Search for the cell housing the specified text and yield its [x, y] center coordinate. 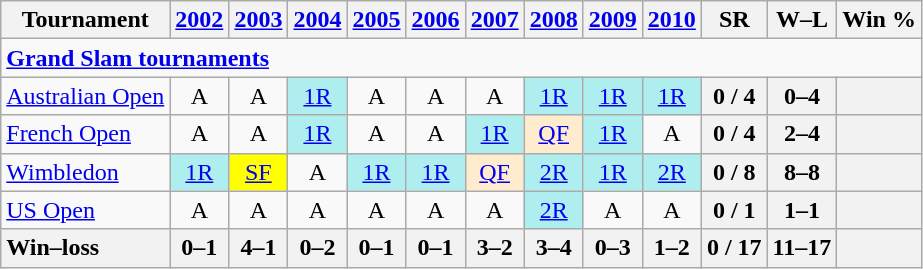
0 / 8 [734, 172]
2005 [376, 20]
3–4 [554, 248]
2003 [258, 20]
11–17 [802, 248]
2002 [200, 20]
2007 [494, 20]
Win % [880, 20]
Tournament [86, 20]
0 / 17 [734, 248]
US Open [86, 210]
4–1 [258, 248]
Win–loss [86, 248]
W–L [802, 20]
0 / 1 [734, 210]
Australian Open [86, 96]
SF [258, 172]
2009 [612, 20]
8–8 [802, 172]
1–1 [802, 210]
French Open [86, 134]
0–3 [612, 248]
Grand Slam tournaments [462, 58]
3–2 [494, 248]
0–4 [802, 96]
2010 [672, 20]
2–4 [802, 134]
SR [734, 20]
1–2 [672, 248]
Wimbledon [86, 172]
2004 [318, 20]
0–2 [318, 248]
2006 [436, 20]
2008 [554, 20]
